Find where the given text appears and provide that cell's center as (X, Y) coordinate. 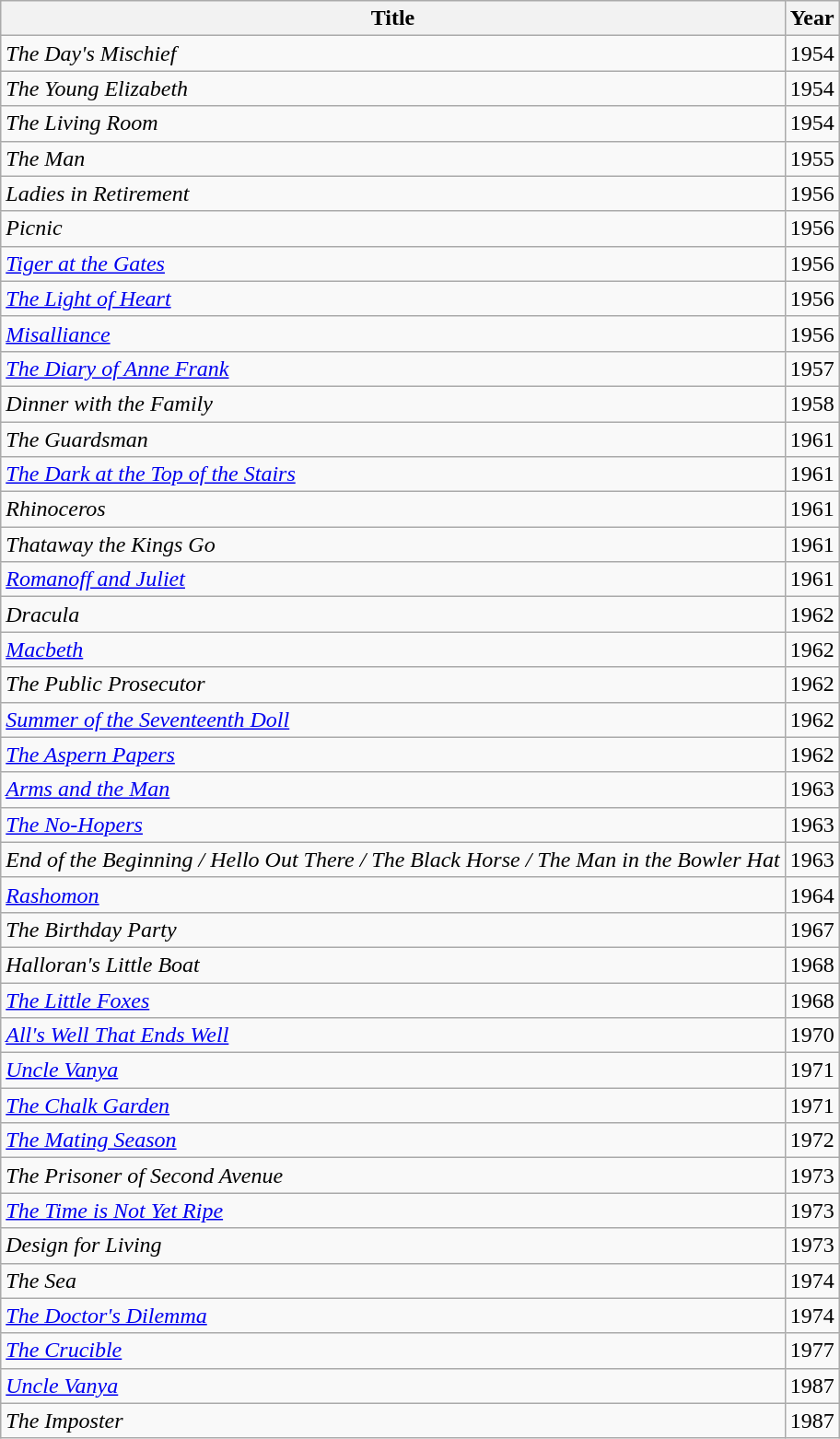
Romanoff and Juliet (392, 579)
Macbeth (392, 649)
1967 (812, 930)
The Young Elizabeth (392, 88)
Thataway the Kings Go (392, 544)
Design for Living (392, 1246)
The Dark at the Top of the Stairs (392, 474)
The Public Prosecutor (392, 684)
1958 (812, 404)
The Sea (392, 1281)
The Time is Not Yet Ripe (392, 1211)
1972 (812, 1141)
Misalliance (392, 333)
All's Well That Ends Well (392, 1035)
Halloran's Little Boat (392, 965)
Rashomon (392, 895)
Year (812, 18)
The Mating Season (392, 1141)
The No-Hopers (392, 825)
1970 (812, 1035)
1957 (812, 369)
Rhinoceros (392, 509)
Arms and the Man (392, 790)
Dracula (392, 614)
1977 (812, 1351)
Title (392, 18)
Dinner with the Family (392, 404)
The Light of Heart (392, 298)
The Living Room (392, 123)
The Doctor's Dilemma (392, 1316)
The Little Foxes (392, 1000)
Picnic (392, 228)
1955 (812, 158)
The Day's Mischief (392, 53)
The Imposter (392, 1421)
Ladies in Retirement (392, 193)
The Prisoner of Second Avenue (392, 1176)
The Guardsman (392, 439)
The Man (392, 158)
Tiger at the Gates (392, 263)
The Chalk Garden (392, 1106)
End of the Beginning / Hello Out There / The Black Horse / The Man in the Bowler Hat (392, 860)
The Aspern Papers (392, 755)
The Diary of Anne Frank (392, 369)
The Crucible (392, 1351)
1964 (812, 895)
The Birthday Party (392, 930)
Summer of the Seventeenth Doll (392, 719)
